Detect which cell encompasses the target text, then output its [x, y] center coordinate. 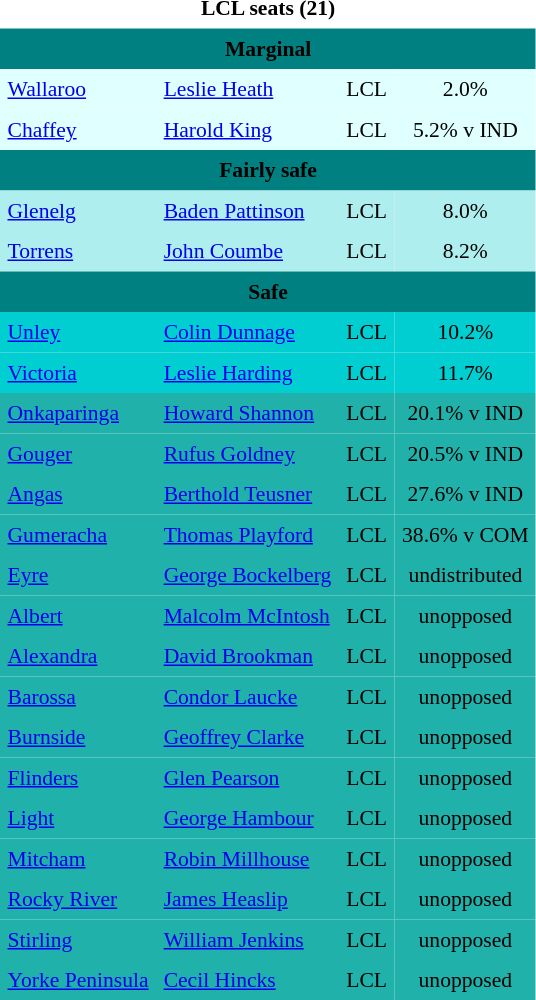
Condor Laucke [248, 696]
Albert [78, 615]
James Heaslip [248, 899]
Safe [268, 291]
Yorke Peninsula [78, 980]
William Jenkins [248, 939]
John Coumbe [248, 251]
Leslie Heath [248, 89]
Angas [78, 494]
Cecil Hincks [248, 980]
Glen Pearson [248, 777]
Fairly safe [268, 170]
Chaffey [78, 129]
Marginal [268, 48]
Glenelg [78, 210]
Gouger [78, 453]
Rufus Goldney [248, 453]
Thomas Playford [248, 534]
David Brookman [248, 656]
Geoffrey Clarke [248, 737]
Baden Pattinson [248, 210]
Howard Shannon [248, 413]
Eyre [78, 575]
Stirling [78, 939]
Barossa [78, 696]
Onkaparinga [78, 413]
Rocky River [78, 899]
Alexandra [78, 656]
Light [78, 818]
George Hambour [248, 818]
Gumeracha [78, 534]
Victoria [78, 372]
Unley [78, 332]
Berthold Teusner [248, 494]
Robin Millhouse [248, 858]
Malcolm McIntosh [248, 615]
Flinders [78, 777]
Torrens [78, 251]
Mitcham [78, 858]
Colin Dunnage [248, 332]
Leslie Harding [248, 372]
Burnside [78, 737]
Harold King [248, 129]
George Bockelberg [248, 575]
Wallaroo [78, 89]
